Provide the (x, y) coordinate of the cell's center where the given text is located.  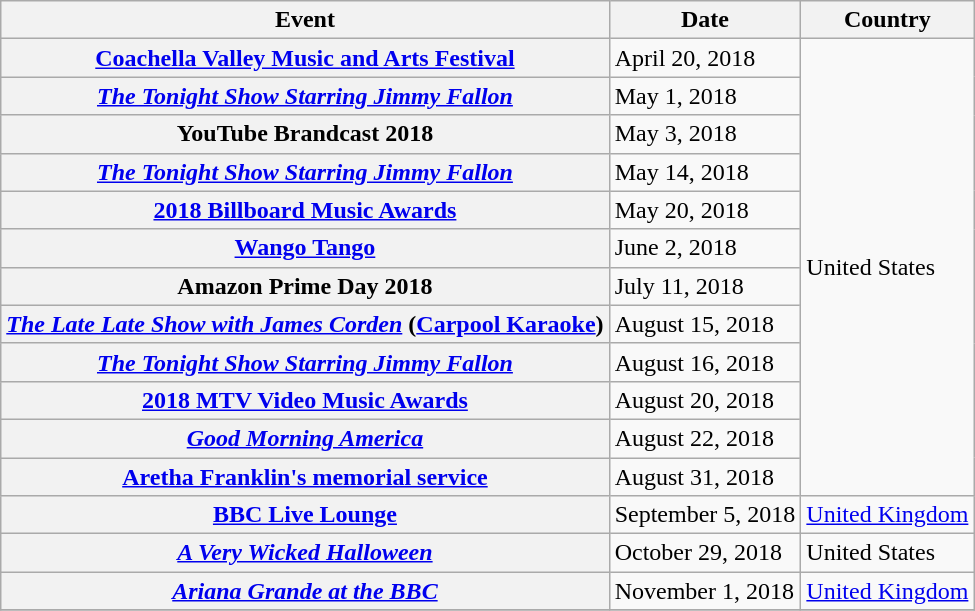
Aretha Franklin's memorial service (305, 477)
Date (705, 20)
Wango Tango (305, 248)
YouTube Brandcast 2018 (305, 134)
Good Morning America (305, 438)
June 2, 2018 (705, 248)
July 11, 2018 (705, 286)
August 31, 2018 (705, 477)
Coachella Valley Music and Arts Festival (305, 58)
August 22, 2018 (705, 438)
A Very Wicked Halloween (305, 553)
August 16, 2018 (705, 362)
Country (888, 20)
Ariana Grande at the BBC (305, 591)
May 14, 2018 (705, 172)
2018 MTV Video Music Awards (305, 400)
August 20, 2018 (705, 400)
April 20, 2018 (705, 58)
May 1, 2018 (705, 96)
2018 Billboard Music Awards (305, 210)
September 5, 2018 (705, 515)
October 29, 2018 (705, 553)
November 1, 2018 (705, 591)
Amazon Prime Day 2018 (305, 286)
May 3, 2018 (705, 134)
August 15, 2018 (705, 324)
The Late Late Show with James Corden (Carpool Karaoke) (305, 324)
May 20, 2018 (705, 210)
Event (305, 20)
BBC Live Lounge (305, 515)
